Identify which cell holds the provided text, then report its [x, y] central coordinate. 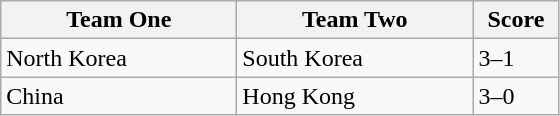
South Korea [355, 58]
Hong Kong [355, 96]
3–0 [516, 96]
North Korea [119, 58]
Team Two [355, 20]
Score [516, 20]
3–1 [516, 58]
Team One [119, 20]
China [119, 96]
